Return the (x, y) coordinate for the center point of the cell that contains the specified text.  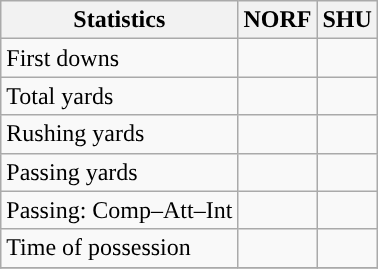
First downs (120, 58)
Time of possession (120, 248)
Statistics (120, 20)
Passing yards (120, 172)
Rushing yards (120, 134)
Total yards (120, 96)
Passing: Comp–Att–Int (120, 210)
SHU (347, 20)
NORF (278, 20)
